Provide the (X, Y) coordinate of the cell's center where the given text is located.  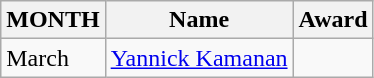
March (53, 58)
Yannick Kamanan (199, 58)
Award (333, 20)
MONTH (53, 20)
Name (199, 20)
